Find where the given text appears and provide that cell's center as [x, y] coordinate. 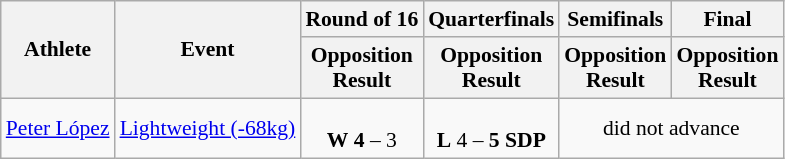
Final [727, 19]
Round of 16 [362, 19]
Peter López [58, 128]
W 4 – 3 [362, 128]
Semifinals [615, 19]
Quarterfinals [491, 19]
Event [208, 50]
Lightweight (-68kg) [208, 128]
did not advance [671, 128]
Athlete [58, 50]
L 4 – 5 SDP [491, 128]
